Extract the [X, Y] coordinate from the center of the cell holding the provided text.  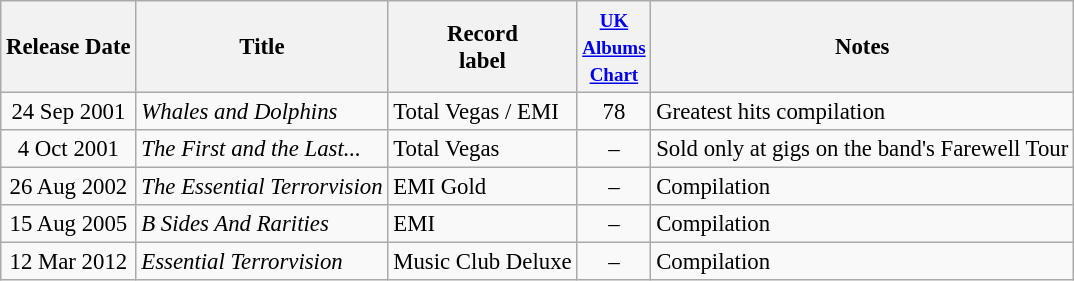
Release Date [68, 47]
The First and the Last... [262, 149]
B Sides And Rarities [262, 224]
26 Aug 2002 [68, 187]
78 [614, 112]
EMI Gold [482, 187]
Essential Terrorvision [262, 262]
Sold only at gigs on the band's Farewell Tour [862, 149]
EMI [482, 224]
UK Albums Chart [614, 47]
12 Mar 2012 [68, 262]
Whales and Dolphins [262, 112]
Notes [862, 47]
Title [262, 47]
4 Oct 2001 [68, 149]
Greatest hits compilation [862, 112]
Total Vegas / EMI [482, 112]
15 Aug 2005 [68, 224]
Total Vegas [482, 149]
24 Sep 2001 [68, 112]
Music Club Deluxe [482, 262]
The Essential Terrorvision [262, 187]
Recordlabel [482, 47]
